Scan for the cell matching the given text and deliver its [x, y] coordinate at center. 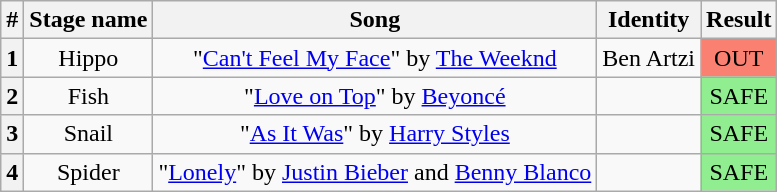
# [12, 20]
"As It Was" by Harry Styles [375, 134]
Result [739, 20]
Ben Artzi [649, 58]
"Love on Top" by Beyoncé [375, 96]
4 [12, 172]
Snail [88, 134]
Spider [88, 172]
"Can't Feel My Face" by The Weeknd [375, 58]
2 [12, 96]
1 [12, 58]
Fish [88, 96]
Stage name [88, 20]
Song [375, 20]
OUT [739, 58]
"Lonely" by Justin Bieber and Benny Blanco [375, 172]
Hippo [88, 58]
3 [12, 134]
Identity [649, 20]
